Search for the cell housing the specified text and yield its (x, y) center coordinate. 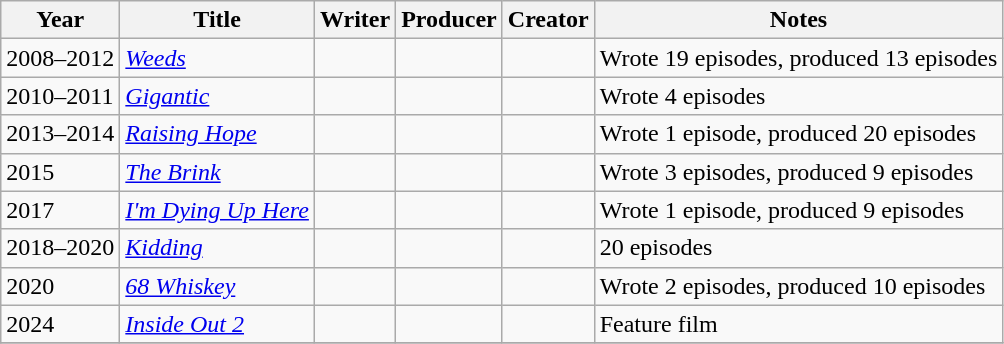
Wrote 1 episode, produced 20 episodes (798, 134)
Inside Out 2 (218, 324)
Wrote 4 episodes (798, 96)
Kidding (218, 248)
2015 (60, 172)
Wrote 2 episodes, produced 10 episodes (798, 286)
Wrote 1 episode, produced 9 episodes (798, 210)
Producer (450, 20)
Gigantic (218, 96)
Wrote 3 episodes, produced 9 episodes (798, 172)
20 episodes (798, 248)
2008–2012 (60, 58)
Wrote 19 episodes, produced 13 episodes (798, 58)
Raising Hope (218, 134)
68 Whiskey (218, 286)
Weeds (218, 58)
I'm Dying Up Here (218, 210)
2020 (60, 286)
2017 (60, 210)
Notes (798, 20)
Title (218, 20)
2010–2011 (60, 96)
Creator (548, 20)
Writer (354, 20)
2018–2020 (60, 248)
2024 (60, 324)
The Brink (218, 172)
Year (60, 20)
2013–2014 (60, 134)
Feature film (798, 324)
